Provide the [X, Y] coordinate of the cell's center where the given text is located.  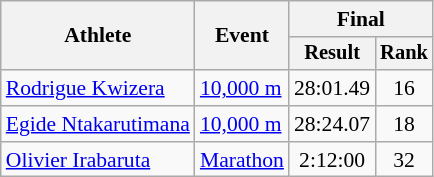
Rank [404, 54]
Event [242, 36]
18 [404, 124]
Athlete [98, 36]
16 [404, 88]
Rodrigue Kwizera [98, 88]
Egide Ntakarutimana [98, 124]
28:01.49 [332, 88]
Result [332, 54]
28:24.07 [332, 124]
Final [361, 19]
